For the text-containing cell, return its midpoint in [x, y] coordinate format. 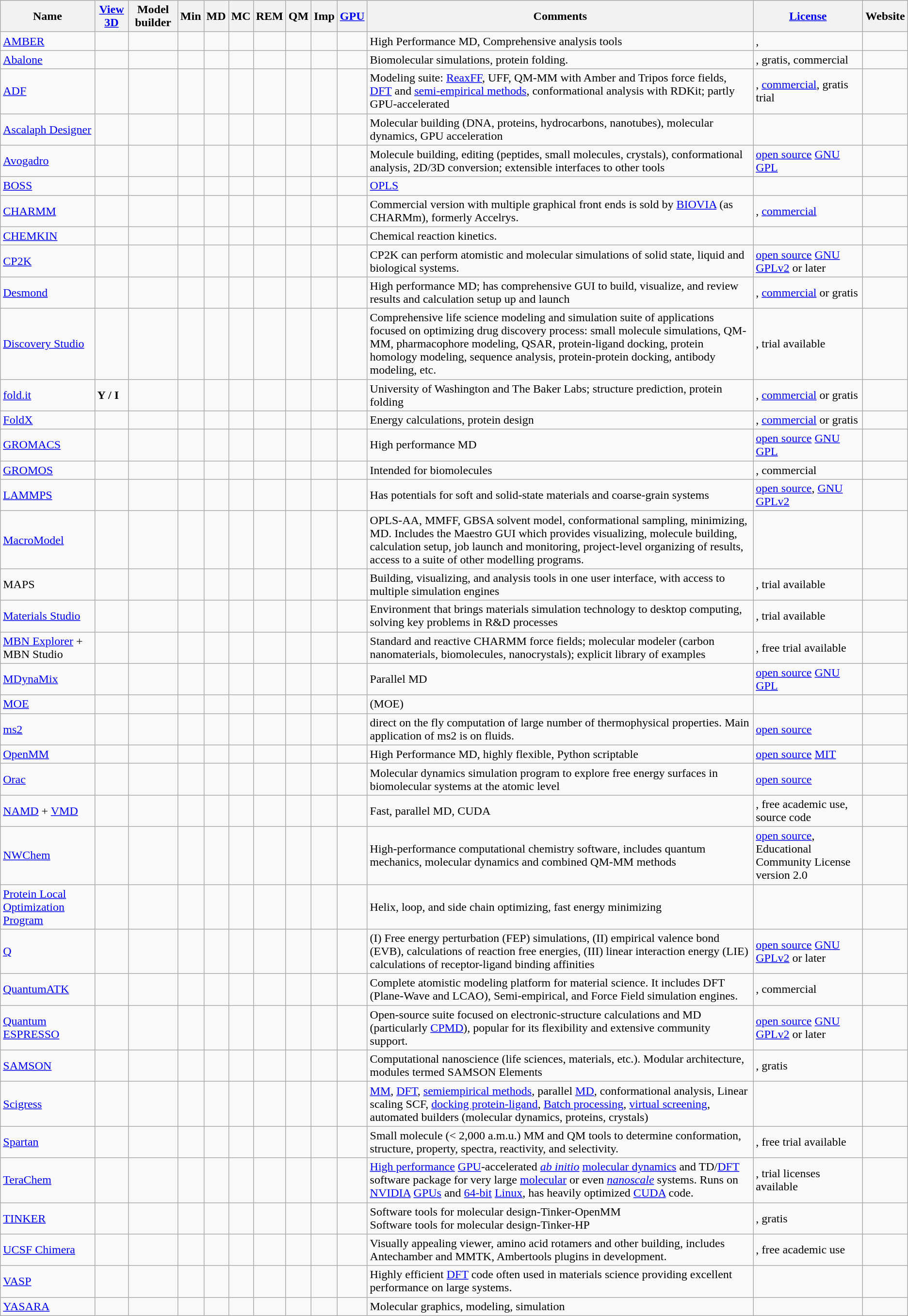
Biomolecular simulations, protein folding. [560, 60]
Molecule building, editing (peptides, small molecules, crystals), conformational analysis, 2D/3D conversion; extensible interfaces to other tools [560, 161]
View 3D [112, 16]
, gratis, commercial [808, 60]
MDynaMix [48, 679]
fold.it [48, 395]
direct on the fly computation of large number of thermophysical properties. Main application of ms2 is on fluids. [560, 729]
, commercial, gratis trial [808, 91]
Molecular dynamics simulation program to explore free energy surfaces in biomolecular systems at the atomic level [560, 779]
MacroModel [48, 540]
Protein Local Optimization Program [48, 906]
Highly efficient DFT code often used in materials science providing excellent performance on large systems. [560, 1281]
NWChem [48, 855]
OPLS [560, 186]
MBN Explorer + MBN Studio [48, 647]
CHEMKIN [48, 236]
License [808, 16]
Model builder [153, 16]
Standard and reactive CHARMM force fields; molecular modeler (carbon nanomaterials, biomolecules, nanocrystals); explicit library of examples [560, 647]
Small molecule (< 2,000 a.m.u.) MM and QM tools to determine conformation, structure, property, spectra, reactivity, and selectivity. [560, 1142]
Orac [48, 779]
CP2K can perform atomistic and molecular simulations of solid state, liquid and biological systems. [560, 261]
TeraChem [48, 1180]
, free academic use [808, 1250]
Scigress [48, 1104]
Environment that brings materials simulation technology to desktop computing, solving key problems in R&D processes [560, 616]
SAMSON [48, 1066]
FoldX [48, 420]
CHARMM [48, 211]
Desmond [48, 292]
Name [48, 16]
(MOE) [560, 704]
ms2 [48, 729]
open source MIT [808, 754]
Abalone [48, 60]
REM [270, 16]
Chemical reaction kinetics. [560, 236]
Intended for biomolecules [560, 470]
University of Washington and The Baker Labs; structure prediction, protein folding [560, 395]
LAMMPS [48, 495]
, trial licenses available [808, 1180]
Fast, parallel MD, CUDA [560, 810]
CP2K [48, 261]
Software tools for molecular design-Tinker-OpenMMSoftware tools for molecular design-Tinker-HP [560, 1218]
open source, GNU GPLv2 [808, 495]
Ascalaph Designer [48, 129]
Quantum ESPRESSO [48, 1028]
High Performance MD, Comprehensive analysis tools [560, 41]
Parallel MD [560, 679]
open source, Educational Community License version 2.0 [808, 855]
Avogadro [48, 161]
GPU [352, 16]
TINKER [48, 1218]
High performance MD [560, 445]
AMBER [48, 41]
Energy calculations, protein design [560, 420]
OpenMM [48, 754]
High-performance computational chemistry software, includes quantum mechanics, molecular dynamics and combined QM-MM methods [560, 855]
Molecular building (DNA, proteins, hydrocarbons, nanotubes), molecular dynamics, GPU acceleration [560, 129]
Website [885, 16]
Discovery Studio [48, 344]
Molecular graphics, modeling, simulation [560, 1306]
, free academic use, source code [808, 810]
Building, visualizing, and analysis tools in one user interface, with access to multiple simulation engines [560, 584]
QM [298, 16]
Helix, loop, and side chain optimizing, fast energy minimizing [560, 906]
Materials Studio [48, 616]
, [808, 41]
High performance MD; has comprehensive GUI to build, visualize, and review results and calculation setup up and launch [560, 292]
GROMACS [48, 445]
MC [241, 16]
Min [191, 16]
BOSS [48, 186]
QuantumATK [48, 990]
MOE [48, 704]
MD [216, 16]
Visually appealing viewer, amino acid rotamers and other building, includes Antechamber and MMTK, Ambertools plugins in development. [560, 1250]
Commercial version with multiple graphical front ends is sold by BIOVIA (as CHARMm), formerly Accelrys. [560, 211]
Complete atomistic modeling platform for material science. It includes DFT (Plane-Wave and LCAO), Semi-empirical, and Force Field simulation engines. [560, 990]
Computational nanoscience (life sciences, materials, etc.). Modular architecture, modules termed SAMSON Elements [560, 1066]
MAPS [48, 584]
UCSF Chimera [48, 1250]
YASARA [48, 1306]
VASP [48, 1281]
Comments [560, 16]
ADF [48, 91]
High Performance MD, highly flexible, Python scriptable [560, 754]
Has potentials for soft and solid-state materials and coarse-grain systems [560, 495]
Y / I [112, 395]
Spartan [48, 1142]
GROMOS [48, 470]
NAMD + VMD [48, 810]
Q [48, 952]
Imp [324, 16]
